From the cell containing the given text, extract its center point as (X, Y) coordinate. 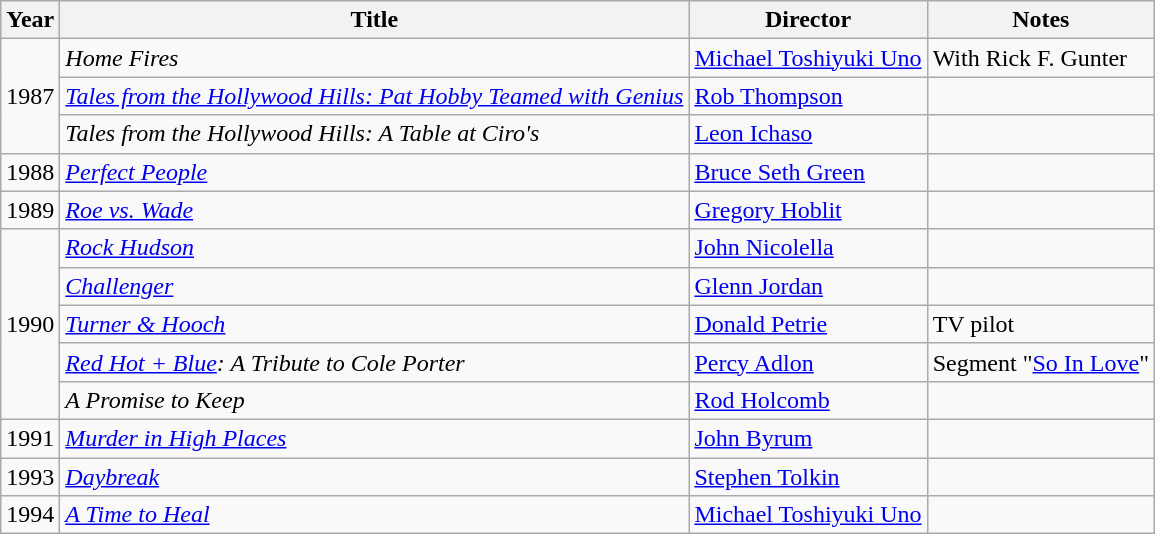
John Nicolella (808, 248)
Bruce Seth Green (808, 172)
1987 (30, 96)
Tales from the Hollywood Hills: Pat Hobby Teamed with Genius (374, 96)
Notes (1040, 20)
Challenger (374, 286)
John Byrum (808, 438)
1990 (30, 324)
Glenn Jordan (808, 286)
Perfect People (374, 172)
Red Hot + Blue: A Tribute to Cole Porter (374, 362)
Murder in High Places (374, 438)
Rod Holcomb (808, 400)
1994 (30, 515)
Rob Thompson (808, 96)
TV pilot (1040, 324)
Segment "So In Love" (1040, 362)
Percy Adlon (808, 362)
1989 (30, 210)
1993 (30, 477)
A Promise to Keep (374, 400)
Director (808, 20)
With Rick F. Gunter (1040, 58)
1988 (30, 172)
Donald Petrie (808, 324)
Gregory Hoblit (808, 210)
Tales from the Hollywood Hills: A Table at Ciro's (374, 134)
1991 (30, 438)
Title (374, 20)
Rock Hudson (374, 248)
Roe vs. Wade (374, 210)
Stephen Tolkin (808, 477)
Turner & Hooch (374, 324)
Year (30, 20)
Home Fires (374, 58)
Daybreak (374, 477)
Leon Ichaso (808, 134)
A Time to Heal (374, 515)
